Determine the [X, Y] coordinate at the center of the cell enclosing the given text.  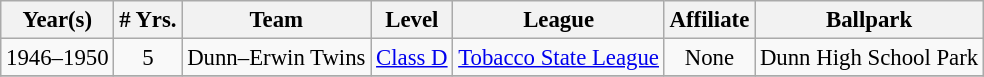
Year(s) [58, 20]
Team [276, 20]
League [558, 20]
Dunn High School Park [870, 58]
Ballpark [870, 20]
Level [412, 20]
None [709, 58]
Tobacco State League [558, 58]
Affiliate [709, 20]
1946–1950 [58, 58]
Dunn–Erwin Twins [276, 58]
5 [148, 58]
# Yrs. [148, 20]
Class D [412, 58]
